Provide the (x, y) coordinate of the cell's center where the given text is located.  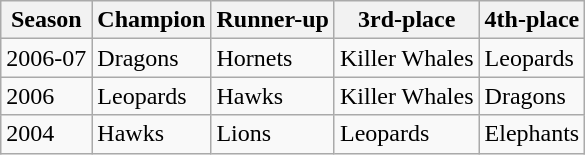
2004 (46, 134)
2006 (46, 96)
Runner-up (273, 20)
Elephants (532, 134)
4th-place (532, 20)
Champion (152, 20)
Season (46, 20)
Hornets (273, 58)
2006-07 (46, 58)
3rd-place (406, 20)
Lions (273, 134)
